Determine the (X, Y) coordinate at the center of the cell enclosing the given text.  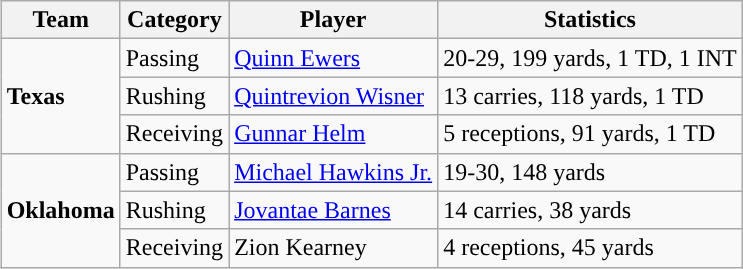
Statistics (590, 20)
Texas (60, 96)
Quinn Ewers (334, 58)
Oklahoma (60, 210)
20-29, 199 yards, 1 TD, 1 INT (590, 58)
19-30, 148 yards (590, 172)
14 carries, 38 yards (590, 210)
Michael Hawkins Jr. (334, 172)
13 carries, 118 yards, 1 TD (590, 96)
Gunnar Helm (334, 134)
Quintrevion Wisner (334, 96)
Category (174, 20)
Jovantae Barnes (334, 210)
Team (60, 20)
Zion Kearney (334, 248)
Player (334, 20)
5 receptions, 91 yards, 1 TD (590, 134)
4 receptions, 45 yards (590, 248)
